For the text-containing cell, return its midpoint in [x, y] coordinate format. 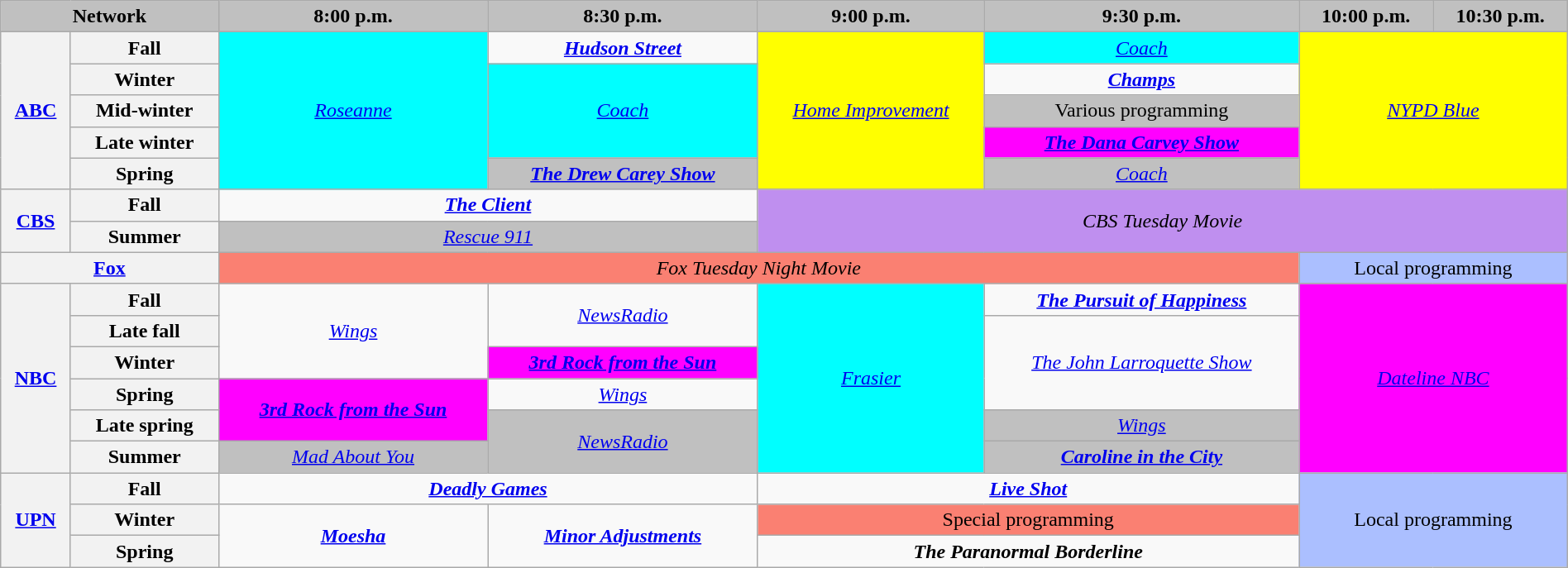
9:30 p.m. [1141, 17]
The Paranormal Borderline [1029, 551]
Late fall [144, 331]
The Client [488, 205]
Late spring [144, 426]
CBS [36, 221]
Caroline in the City [1141, 457]
9:00 p.m. [871, 17]
Network [109, 17]
Dateline NBC [1434, 378]
Hudson Street [623, 48]
Home Improvement [871, 111]
ABC [36, 111]
Moesha [353, 536]
Live Shot [1029, 489]
The Drew Carey Show [623, 174]
Minor Adjustments [623, 536]
The John Larroquette Show [1141, 362]
UPN [36, 520]
Fox [109, 268]
Various programming [1141, 111]
10:30 p.m. [1500, 17]
The Pursuit of Happiness [1141, 299]
Special programming [1029, 520]
Champs [1141, 79]
8:00 p.m. [353, 17]
NBC [36, 378]
Mad About You [353, 457]
Late winter [144, 142]
NYPD Blue [1434, 111]
Mid-winter [144, 111]
10:00 p.m. [1366, 17]
Roseanne [353, 111]
CBS Tuesday Movie [1163, 221]
Frasier [871, 378]
Rescue 911 [488, 236]
Fox Tuesday Night Movie [759, 268]
The Dana Carvey Show [1141, 142]
8:30 p.m. [623, 17]
Deadly Games [488, 489]
